Locate the cell with the specified text and output its [X, Y] center coordinate. 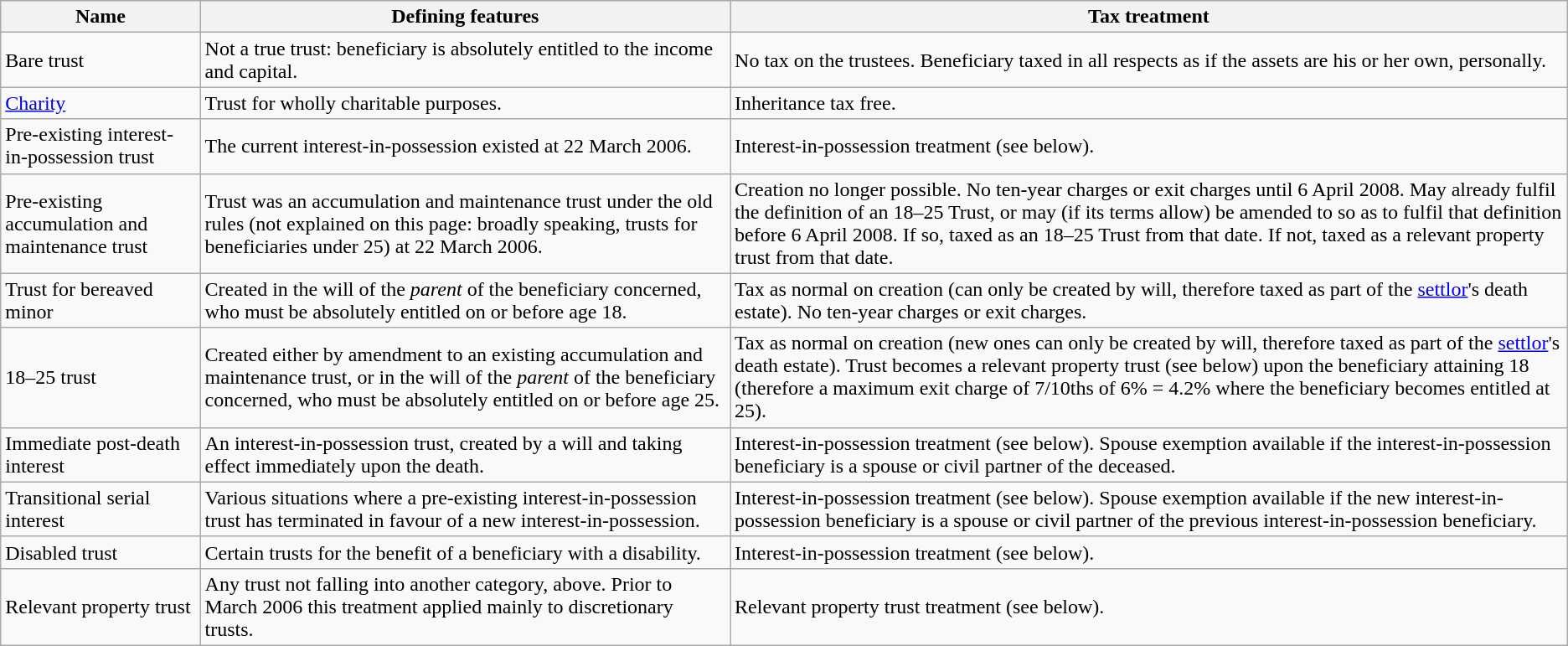
18–25 trust [101, 377]
Inheritance tax free. [1149, 103]
Relevant property trust [101, 607]
Trust for bereaved minor [101, 300]
Tax as normal on creation (can only be created by will, therefore taxed as part of the settlor's death estate). No ten-year charges or exit charges. [1149, 300]
Bare trust [101, 60]
Charity [101, 103]
The current interest-in-possession existed at 22 March 2006. [466, 146]
Tax treatment [1149, 17]
Created in the will of the parent of the beneficiary concerned, who must be absolutely entitled on or before age 18. [466, 300]
Trust for wholly charitable purposes. [466, 103]
Name [101, 17]
Transitional serial interest [101, 509]
Any trust not falling into another category, above. Prior to March 2006 this treatment applied mainly to discretionary trusts. [466, 607]
Defining features [466, 17]
Pre-existing interest-in-possession trust [101, 146]
Various situations where a pre-existing interest-in-possession trust has terminated in favour of a new interest-in-possession. [466, 509]
No tax on the trustees. Beneficiary taxed in all respects as if the assets are his or her own, personally. [1149, 60]
Pre-existing accumulation and maintenance trust [101, 223]
Immediate post-death interest [101, 454]
Certain trusts for the benefit of a beneficiary with a disability. [466, 552]
Relevant property trust treatment (see below). [1149, 607]
An interest-in-possession trust, created by a will and taking effect immediately upon the death. [466, 454]
Not a true trust: beneficiary is absolutely entitled to the income and capital. [466, 60]
Disabled trust [101, 552]
